Pinpoint the cell where the given text exists, returning its (X, Y) midpoint coordinate. 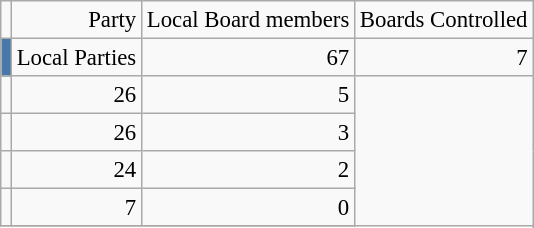
Boards Controlled (444, 20)
3 (248, 133)
67 (248, 58)
Local Board members (248, 20)
5 (248, 95)
Party (76, 20)
24 (76, 170)
2 (248, 170)
Local Parties (76, 58)
0 (248, 208)
